Locate the cell with the specified text and output its [X, Y] center coordinate. 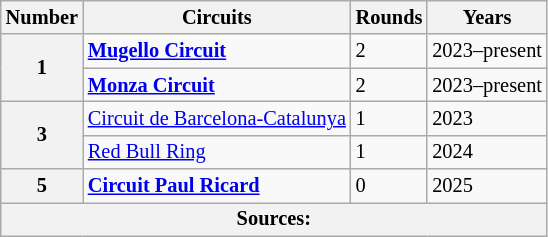
5 [42, 186]
Number [42, 17]
Years [487, 17]
0 [390, 186]
Circuits [217, 17]
Circuit de Barcelona-Catalunya [217, 118]
Sources: [274, 219]
Monza Circuit [217, 85]
3 [42, 134]
Mugello Circuit [217, 51]
Rounds [390, 17]
Red Bull Ring [217, 152]
Circuit Paul Ricard [217, 186]
2024 [487, 152]
2025 [487, 186]
2023 [487, 118]
